From the cell containing the given text, extract its center point as [X, Y] coordinate. 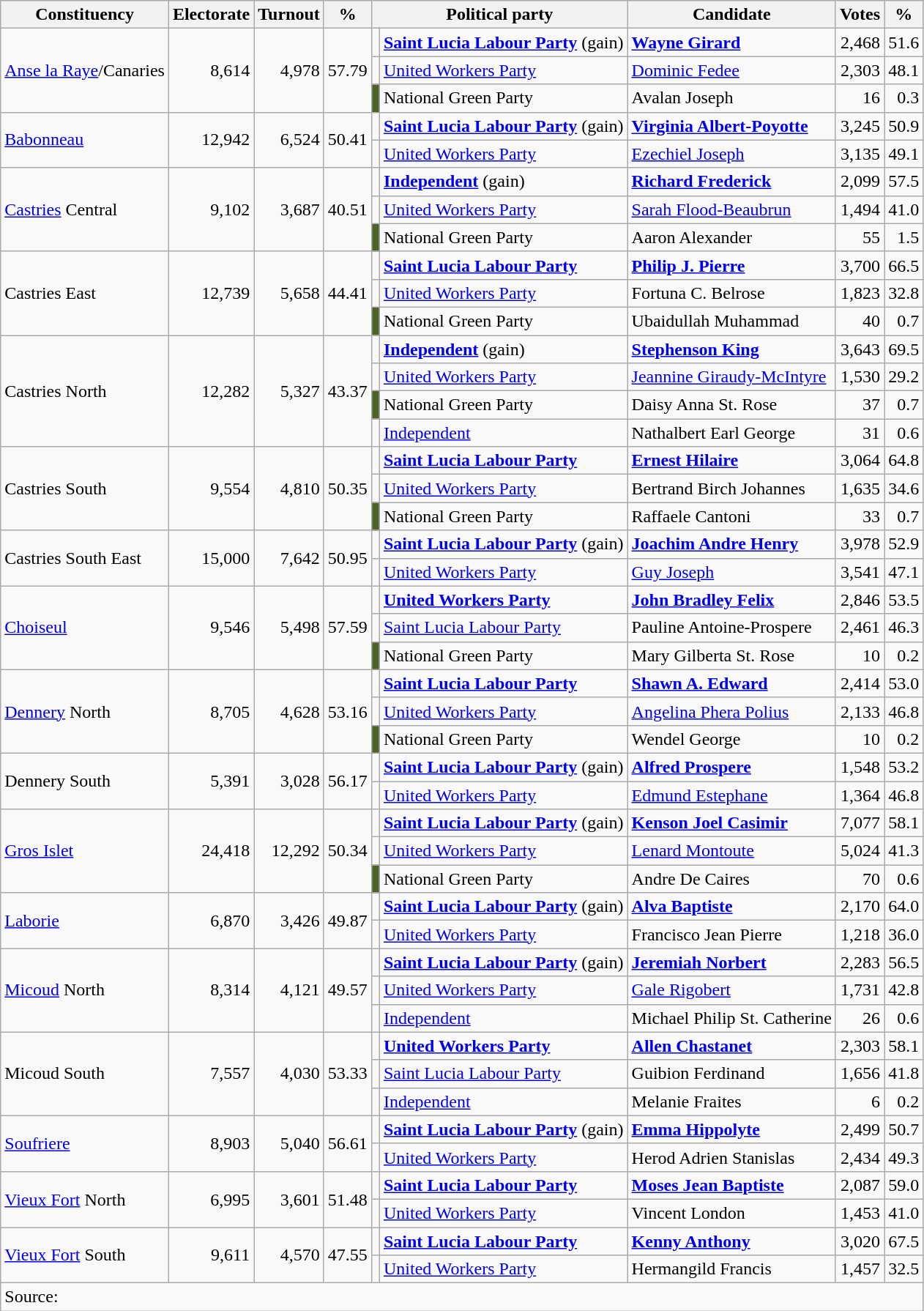
Philip J. Pierre [731, 265]
1,823 [860, 293]
0.3 [903, 98]
Micoud South [85, 1074]
1,635 [860, 489]
Micoud North [85, 990]
2,283 [860, 962]
1,218 [860, 935]
Joachim Andre Henry [731, 544]
3,700 [860, 265]
1,457 [860, 1269]
3,978 [860, 544]
Castries South East [85, 558]
Political party [499, 15]
57.59 [347, 628]
Vieux Fort North [85, 1199]
47.1 [903, 572]
15,000 [211, 558]
37 [860, 405]
Dominic Fedee [731, 70]
Electorate [211, 15]
1,494 [860, 209]
5,040 [289, 1143]
Soufriere [85, 1143]
4,030 [289, 1074]
3,643 [860, 349]
50.41 [347, 140]
1.5 [903, 237]
4,628 [289, 711]
33 [860, 516]
4,570 [289, 1255]
53.5 [903, 600]
1,656 [860, 1074]
Guy Joseph [731, 572]
47.55 [347, 1255]
64.8 [903, 461]
12,739 [211, 293]
Aaron Alexander [731, 237]
57.79 [347, 70]
Castries South [85, 489]
51.48 [347, 1199]
5,498 [289, 628]
Laborie [85, 921]
52.9 [903, 544]
32.8 [903, 293]
5,024 [860, 851]
8,314 [211, 990]
Vincent London [731, 1213]
50.95 [347, 558]
Gale Rigobert [731, 990]
24,418 [211, 851]
Mary Gilberta St. Rose [731, 655]
41.8 [903, 1074]
49.3 [903, 1157]
69.5 [903, 349]
6,524 [289, 140]
3,064 [860, 461]
57.5 [903, 182]
1,530 [860, 377]
Virginia Albert-Poyotte [731, 126]
2,170 [860, 907]
44.41 [347, 293]
48.1 [903, 70]
50.34 [347, 851]
7,642 [289, 558]
4,810 [289, 489]
36.0 [903, 935]
3,687 [289, 209]
Ernest Hilaire [731, 461]
Castries Central [85, 209]
55 [860, 237]
Babonneau [85, 140]
41.3 [903, 851]
Votes [860, 15]
2,499 [860, 1129]
7,557 [211, 1074]
Kenny Anthony [731, 1241]
Andre De Caires [731, 879]
49.57 [347, 990]
4,121 [289, 990]
1,453 [860, 1213]
Vieux Fort South [85, 1255]
66.5 [903, 265]
Kenson Joel Casimir [731, 823]
12,282 [211, 391]
56.17 [347, 781]
Lenard Montoute [731, 851]
Avalan Joseph [731, 98]
Nathalbert Earl George [731, 433]
Angelina Phera Polius [731, 711]
2,133 [860, 711]
Alva Baptiste [731, 907]
3,245 [860, 126]
1,731 [860, 990]
Michael Philip St. Catherine [731, 1018]
2,434 [860, 1157]
Fortuna C. Belrose [731, 293]
26 [860, 1018]
7,077 [860, 823]
Melanie Fraites [731, 1102]
Choiseul [85, 628]
2,099 [860, 182]
53.0 [903, 683]
3,020 [860, 1241]
42.8 [903, 990]
6 [860, 1102]
Jeremiah Norbert [731, 962]
3,135 [860, 154]
2,468 [860, 42]
3,426 [289, 921]
Dennery North [85, 711]
Wendel George [731, 739]
53.2 [903, 767]
67.5 [903, 1241]
16 [860, 98]
Francisco Jean Pierre [731, 935]
56.5 [903, 962]
Stephenson King [731, 349]
Raffaele Cantoni [731, 516]
Candidate [731, 15]
53.16 [347, 711]
John Bradley Felix [731, 600]
49.1 [903, 154]
50.9 [903, 126]
Source: [462, 1297]
3,541 [860, 572]
49.87 [347, 921]
5,391 [211, 781]
Alfred Prospere [731, 767]
9,546 [211, 628]
8,614 [211, 70]
Edmund Estephane [731, 795]
5,327 [289, 391]
32.5 [903, 1269]
Castries North [85, 391]
53.33 [347, 1074]
31 [860, 433]
Bertrand Birch Johannes [731, 489]
Anse la Raye/Canaries [85, 70]
34.6 [903, 489]
Sarah Flood-Beaubrun [731, 209]
Daisy Anna St. Rose [731, 405]
40 [860, 321]
43.37 [347, 391]
46.3 [903, 628]
Moses Jean Baptiste [731, 1185]
64.0 [903, 907]
9,611 [211, 1255]
Hermangild Francis [731, 1269]
4,978 [289, 70]
Jeannine Giraudy-McIntyre [731, 377]
Herod Adrien Stanislas [731, 1157]
2,414 [860, 683]
2,846 [860, 600]
Wayne Girard [731, 42]
Turnout [289, 15]
Richard Frederick [731, 182]
12,292 [289, 851]
Ubaidullah Muhammad [731, 321]
9,554 [211, 489]
1,364 [860, 795]
Shawn A. Edward [731, 683]
6,995 [211, 1199]
6,870 [211, 921]
Ezechiel Joseph [731, 154]
29.2 [903, 377]
40.51 [347, 209]
9,102 [211, 209]
12,942 [211, 140]
Gros Islet [85, 851]
Pauline Antoine-Prospere [731, 628]
8,705 [211, 711]
50.7 [903, 1129]
2,461 [860, 628]
3,601 [289, 1199]
Guibion Ferdinand [731, 1074]
8,903 [211, 1143]
Castries East [85, 293]
3,028 [289, 781]
Emma Hippolyte [731, 1129]
Dennery South [85, 781]
50.35 [347, 489]
1,548 [860, 767]
Allen Chastanet [731, 1046]
70 [860, 879]
Constituency [85, 15]
5,658 [289, 293]
56.61 [347, 1143]
2,087 [860, 1185]
51.6 [903, 42]
59.0 [903, 1185]
